Extract the [x, y] coordinate from the center of the cell holding the provided text.  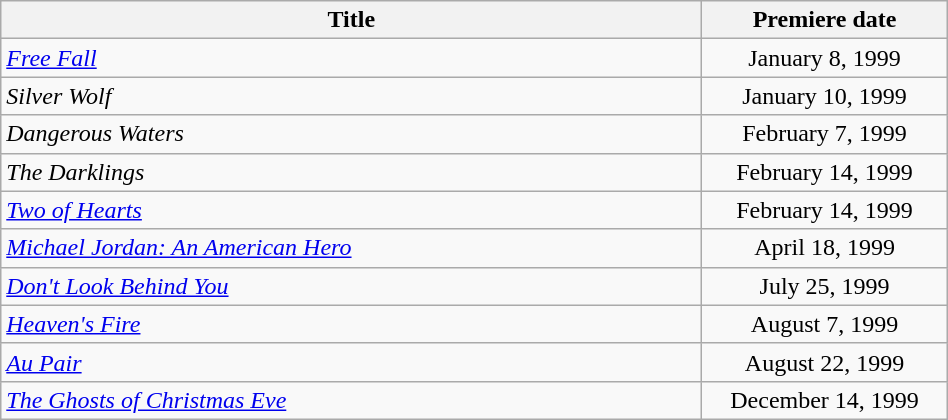
Heaven's Fire [352, 324]
August 22, 1999 [824, 362]
January 8, 1999 [824, 58]
July 25, 1999 [824, 286]
Michael Jordan: An American Hero [352, 248]
January 10, 1999 [824, 96]
December 14, 1999 [824, 400]
Two of Hearts [352, 210]
Title [352, 20]
Don't Look Behind You [352, 286]
Au Pair [352, 362]
Free Fall [352, 58]
The Darklings [352, 172]
February 7, 1999 [824, 134]
The Ghosts of Christmas Eve [352, 400]
Silver Wolf [352, 96]
April 18, 1999 [824, 248]
August 7, 1999 [824, 324]
Dangerous Waters [352, 134]
Premiere date [824, 20]
